Scan for the cell matching the given text and deliver its (X, Y) coordinate at center. 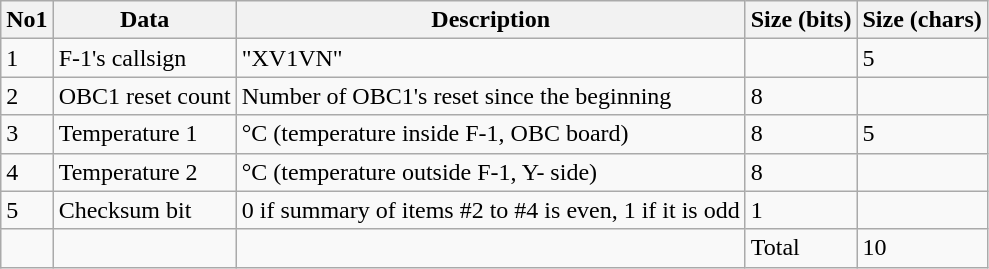
F-1's callsign (144, 58)
Temperature 2 (144, 172)
°C (temperature inside F-1, OBC board) (490, 134)
Data (144, 20)
Total (801, 248)
10 (922, 248)
0 if summary of items #2 to #4 is even, 1 if it is odd (490, 210)
Checksum bit (144, 210)
Size (chars) (922, 20)
°C (temperature outside F-1, Y- side) (490, 172)
"XV1VN" (490, 58)
4 (27, 172)
Size (bits) (801, 20)
Number of OBC1's reset since the beginning (490, 96)
Description (490, 20)
3 (27, 134)
Temperature 1 (144, 134)
OBC1 reset count (144, 96)
No1 (27, 20)
2 (27, 96)
